From the cell containing the given text, extract its center point as [X, Y] coordinate. 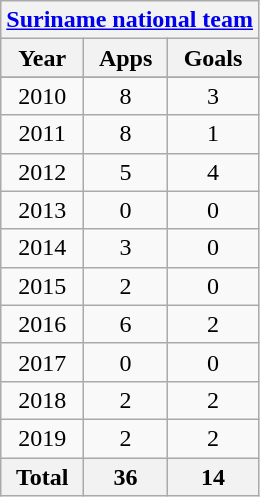
14 [214, 477]
36 [126, 477]
Year [42, 58]
4 [214, 172]
2018 [42, 400]
2015 [42, 286]
2014 [42, 248]
2013 [42, 210]
2010 [42, 96]
Goals [214, 58]
2019 [42, 438]
Apps [126, 58]
2011 [42, 134]
2016 [42, 324]
6 [126, 324]
Total [42, 477]
Suriname national team [130, 20]
5 [126, 172]
2017 [42, 362]
1 [214, 134]
2012 [42, 172]
